For the text-containing cell, return its midpoint in (x, y) coordinate format. 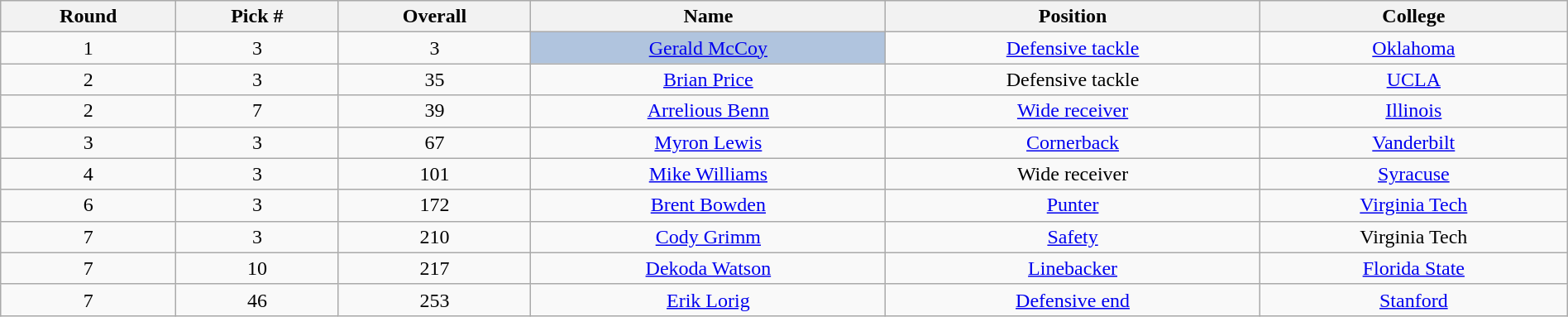
4 (88, 174)
46 (257, 300)
101 (435, 174)
10 (257, 268)
Stanford (1413, 300)
Pick # (257, 17)
Erik Lorig (708, 300)
Brent Bowden (708, 205)
Linebacker (1073, 268)
210 (435, 237)
Name (708, 17)
College (1413, 17)
Punter (1073, 205)
UCLA (1413, 79)
Dekoda Watson (708, 268)
Illinois (1413, 111)
Overall (435, 17)
Florida State (1413, 268)
39 (435, 111)
67 (435, 142)
Position (1073, 17)
172 (435, 205)
Oklahoma (1413, 48)
Cody Grimm (708, 237)
Vanderbilt (1413, 142)
Brian Price (708, 79)
Safety (1073, 237)
35 (435, 79)
1 (88, 48)
Arrelious Benn (708, 111)
217 (435, 268)
Defensive end (1073, 300)
6 (88, 205)
Cornerback (1073, 142)
Gerald McCoy (708, 48)
Round (88, 17)
Syracuse (1413, 174)
Mike Williams (708, 174)
253 (435, 300)
Myron Lewis (708, 142)
